Search for the cell housing the specified text and yield its [x, y] center coordinate. 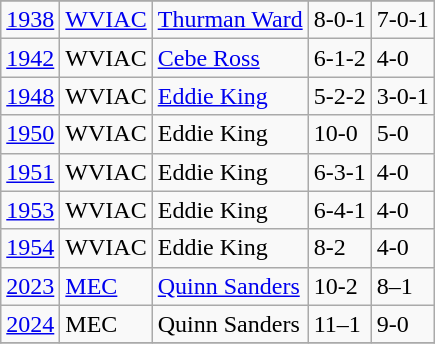
7-0-1 [402, 20]
8-0-1 [340, 20]
2024 [30, 324]
1948 [30, 96]
6-3-1 [340, 172]
1950 [30, 134]
10-0 [340, 134]
Cebe Ross [230, 58]
1938 [30, 20]
1953 [30, 210]
10-2 [340, 286]
8–1 [402, 286]
1954 [30, 248]
6-1-2 [340, 58]
1942 [30, 58]
2023 [30, 286]
3-0-1 [402, 96]
1951 [30, 172]
11–1 [340, 324]
5-0 [402, 134]
Thurman Ward [230, 20]
8-2 [340, 248]
5-2-2 [340, 96]
6-4-1 [340, 210]
9-0 [402, 324]
